Return [X, Y] of the center of cell containing provided text 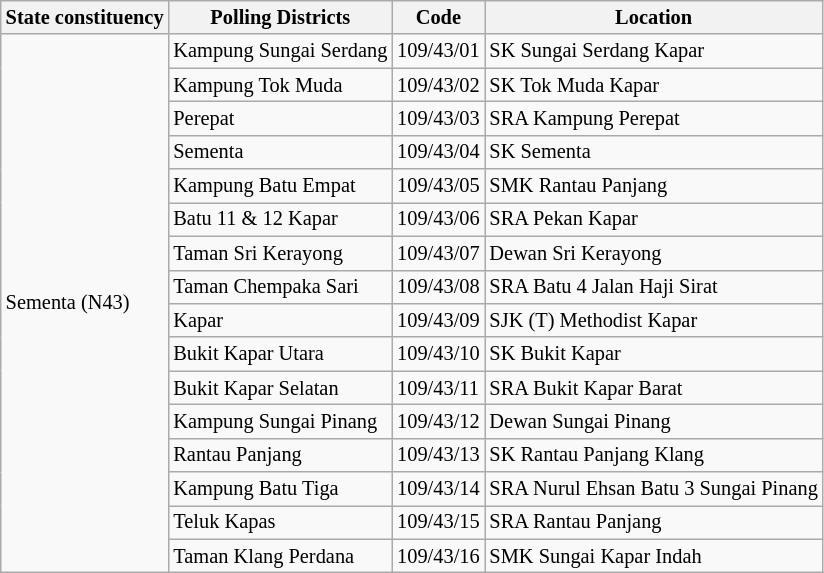
109/43/04 [438, 152]
SRA Pekan Kapar [654, 219]
Polling Districts [280, 17]
109/43/15 [438, 522]
109/43/12 [438, 421]
SK Rantau Panjang Klang [654, 455]
109/43/10 [438, 354]
SK Sementa [654, 152]
109/43/09 [438, 320]
SRA Batu 4 Jalan Haji Sirat [654, 287]
SJK (T) Methodist Kapar [654, 320]
Batu 11 & 12 Kapar [280, 219]
109/43/14 [438, 489]
109/43/16 [438, 556]
SK Tok Muda Kapar [654, 85]
SRA Nurul Ehsan Batu 3 Sungai Pinang [654, 489]
Kampung Batu Empat [280, 186]
109/43/05 [438, 186]
109/43/11 [438, 388]
SRA Kampung Perepat [654, 118]
Location [654, 17]
109/43/03 [438, 118]
109/43/08 [438, 287]
Teluk Kapas [280, 522]
Bukit Kapar Utara [280, 354]
Bukit Kapar Selatan [280, 388]
Kapar [280, 320]
Kampung Batu Tiga [280, 489]
Taman Chempaka Sari [280, 287]
Sementa (N43) [85, 303]
109/43/02 [438, 85]
109/43/13 [438, 455]
SMK Rantau Panjang [654, 186]
State constituency [85, 17]
Dewan Sungai Pinang [654, 421]
Dewan Sri Kerayong [654, 253]
SRA Rantau Panjang [654, 522]
Kampung Sungai Serdang [280, 51]
109/43/06 [438, 219]
Sementa [280, 152]
Kampung Tok Muda [280, 85]
Rantau Panjang [280, 455]
SK Sungai Serdang Kapar [654, 51]
109/43/07 [438, 253]
Perepat [280, 118]
SK Bukit Kapar [654, 354]
Kampung Sungai Pinang [280, 421]
Code [438, 17]
Taman Sri Kerayong [280, 253]
SMK Sungai Kapar Indah [654, 556]
Taman Klang Perdana [280, 556]
109/43/01 [438, 51]
SRA Bukit Kapar Barat [654, 388]
